Output the [X, Y] coordinate of the center of the cell containing the given text.  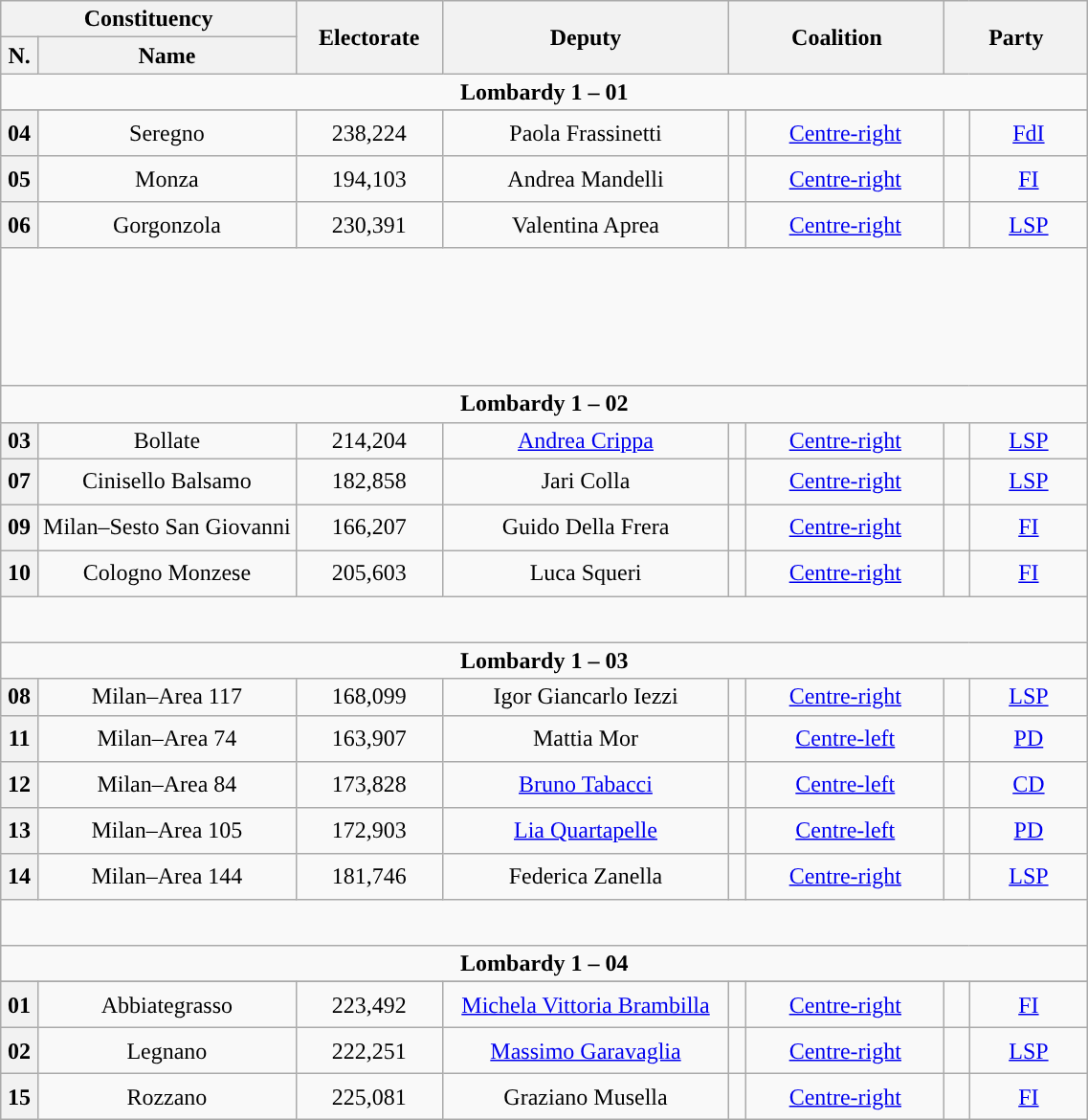
Milan–Area 117 [167, 697]
04 [19, 133]
12 [19, 784]
02 [19, 1050]
Andrea Crippa [586, 440]
Lombardy 1 – 04 [544, 963]
Name [167, 56]
Massimo Garavaglia [586, 1050]
223,492 [369, 1004]
Michela Vittoria Brambilla [586, 1004]
05 [19, 179]
Milan–Area 144 [167, 876]
Abbiategrasso [167, 1004]
Cologno Monzese [167, 573]
Luca Squeri [586, 573]
Valentina Aprea [586, 225]
Deputy [586, 37]
01 [19, 1004]
214,204 [369, 440]
Guido Della Frera [586, 527]
Seregno [167, 133]
08 [19, 697]
Graziano Musella [586, 1096]
07 [19, 482]
09 [19, 527]
Lombardy 1 – 02 [544, 404]
Constituency [149, 19]
Milan–Area 74 [167, 738]
225,081 [369, 1096]
230,391 [369, 225]
173,828 [369, 784]
Legnano [167, 1050]
Lombardy 1 – 01 [544, 92]
13 [19, 830]
03 [19, 440]
10 [19, 573]
166,207 [369, 527]
182,858 [369, 482]
15 [19, 1096]
Rozzano [167, 1096]
N. [19, 56]
172,903 [369, 830]
205,603 [369, 573]
CD [1029, 784]
Igor Giancarlo Iezzi [586, 697]
Jari Colla [586, 482]
Monza [167, 179]
Cinisello Balsamo [167, 482]
Lombardy 1 – 03 [544, 661]
Mattia Mor [586, 738]
Coalition [836, 37]
181,746 [369, 876]
Lia Quartapelle [586, 830]
FdI [1029, 133]
Andrea Mandelli [586, 179]
11 [19, 738]
Electorate [369, 37]
Paola Frassinetti [586, 133]
238,224 [369, 133]
Milan–Area 105 [167, 830]
222,251 [369, 1050]
Bollate [167, 440]
06 [19, 225]
14 [19, 876]
Milan–Area 84 [167, 784]
194,103 [369, 179]
Federica Zanella [586, 876]
Gorgonzola [167, 225]
163,907 [369, 738]
Party [1016, 37]
Milan–Sesto San Giovanni [167, 527]
168,099 [369, 697]
Bruno Tabacci [586, 784]
